Find where the given text appears and provide that cell's center as [X, Y] coordinate. 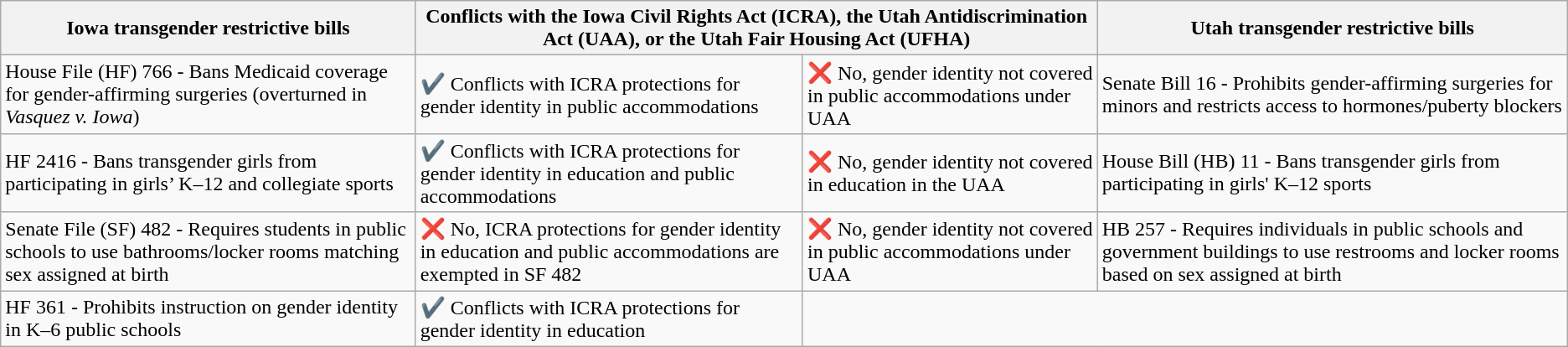
✔️ Conflicts with ICRA protections for gender identity in public accommodations [609, 95]
Utah transgender restrictive bills [1332, 28]
❌ No, ICRA protections for gender identity in education and public accommodations are exempted in SF 482 [609, 251]
❌ No, gender identity not covered in education in the UAA [950, 173]
HF 2416 - Bans transgender girls from participating in girls’ K–12 and collegiate sports [208, 173]
Senate Bill 16 - Prohibits gender-affirming surgeries for minors and restricts access to hormones/puberty blockers [1332, 95]
HB 257 - Requires individuals in public schools and government buildings to use restrooms and locker rooms based on sex assigned at birth [1332, 251]
House File (HF) 766 - Bans Medicaid coverage for gender-affirming surgeries (overturned in Vasquez v. Iowa) [208, 95]
HF 361 - Prohibits instruction on gender identity in K–6 public schools [208, 319]
House Bill (HB) 11 - Bans transgender girls from participating in girls' K–12 sports [1332, 173]
✔️ Conflicts with ICRA protections for gender identity in education [609, 319]
✔️ Conflicts with ICRA protections for gender identity in education and public accommodations [609, 173]
Senate File (SF) 482 - Requires students in public schools to use bathrooms/locker rooms matching sex assigned at birth [208, 251]
Iowa transgender restrictive bills [208, 28]
Conflicts with the Iowa Civil Rights Act (ICRA), the Utah Antidiscrimination Act (UAA), or the Utah Fair Housing Act (UFHA) [756, 28]
